Output the [x, y] coordinate of the center of the cell containing the given text.  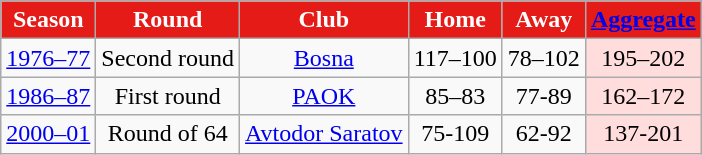
Home [455, 20]
2000–01 [48, 134]
Second round [168, 58]
PAOK [324, 96]
137-201 [643, 134]
Round [168, 20]
75-109 [455, 134]
Aggregate [643, 20]
Bosna [324, 58]
162–172 [643, 96]
Club [324, 20]
1986–87 [48, 96]
First round [168, 96]
Season [48, 20]
Avtodor Saratov [324, 134]
117–100 [455, 58]
1976–77 [48, 58]
77-89 [544, 96]
62-92 [544, 134]
85–83 [455, 96]
78–102 [544, 58]
195–202 [643, 58]
Round of 64 [168, 134]
Away [544, 20]
